Pinpoint the cell where the given text exists, returning its (X, Y) midpoint coordinate. 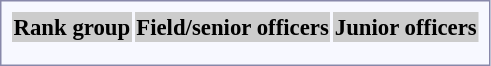
Junior officers (406, 27)
Rank group (72, 27)
Field/senior officers (233, 27)
